Return (x, y) of the center of cell containing provided text 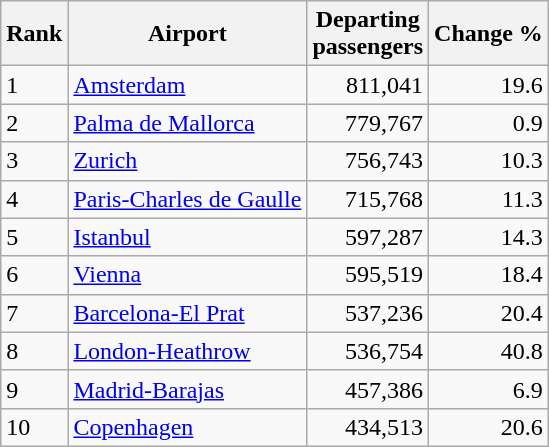
Barcelona-El Prat (188, 313)
3 (34, 161)
6.9 (489, 389)
715,768 (368, 199)
2 (34, 123)
Amsterdam (188, 85)
595,519 (368, 275)
457,386 (368, 389)
597,287 (368, 237)
19.6 (489, 85)
811,041 (368, 85)
10 (34, 427)
Zurich (188, 161)
Change % (489, 34)
756,743 (368, 161)
Palma de Mallorca (188, 123)
Copenhagen (188, 427)
434,513 (368, 427)
0.9 (489, 123)
Rank (34, 34)
4 (34, 199)
Departingpassengers (368, 34)
London-Heathrow (188, 351)
40.8 (489, 351)
14.3 (489, 237)
7 (34, 313)
Madrid-Barajas (188, 389)
20.4 (489, 313)
1 (34, 85)
10.3 (489, 161)
Istanbul (188, 237)
Airport (188, 34)
Vienna (188, 275)
20.6 (489, 427)
536,754 (368, 351)
8 (34, 351)
537,236 (368, 313)
18.4 (489, 275)
Paris-Charles de Gaulle (188, 199)
6 (34, 275)
779,767 (368, 123)
9 (34, 389)
5 (34, 237)
11.3 (489, 199)
